Detect which cell encompasses the target text, then output its [X, Y] center coordinate. 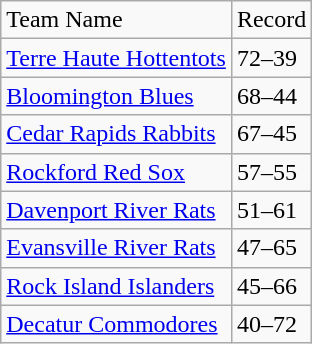
Record [271, 20]
40–72 [271, 324]
Decatur Commodores [116, 324]
Davenport River Rats [116, 210]
67–45 [271, 134]
51–61 [271, 210]
Bloomington Blues [116, 96]
68–44 [271, 96]
57–55 [271, 172]
Evansville River Rats [116, 248]
Team Name [116, 20]
Cedar Rapids Rabbits [116, 134]
72–39 [271, 58]
45–66 [271, 286]
Rock Island Islanders [116, 286]
Rockford Red Sox [116, 172]
Terre Haute Hottentots [116, 58]
47–65 [271, 248]
